Determine the (x, y) coordinate at the center of the cell enclosing the given text.  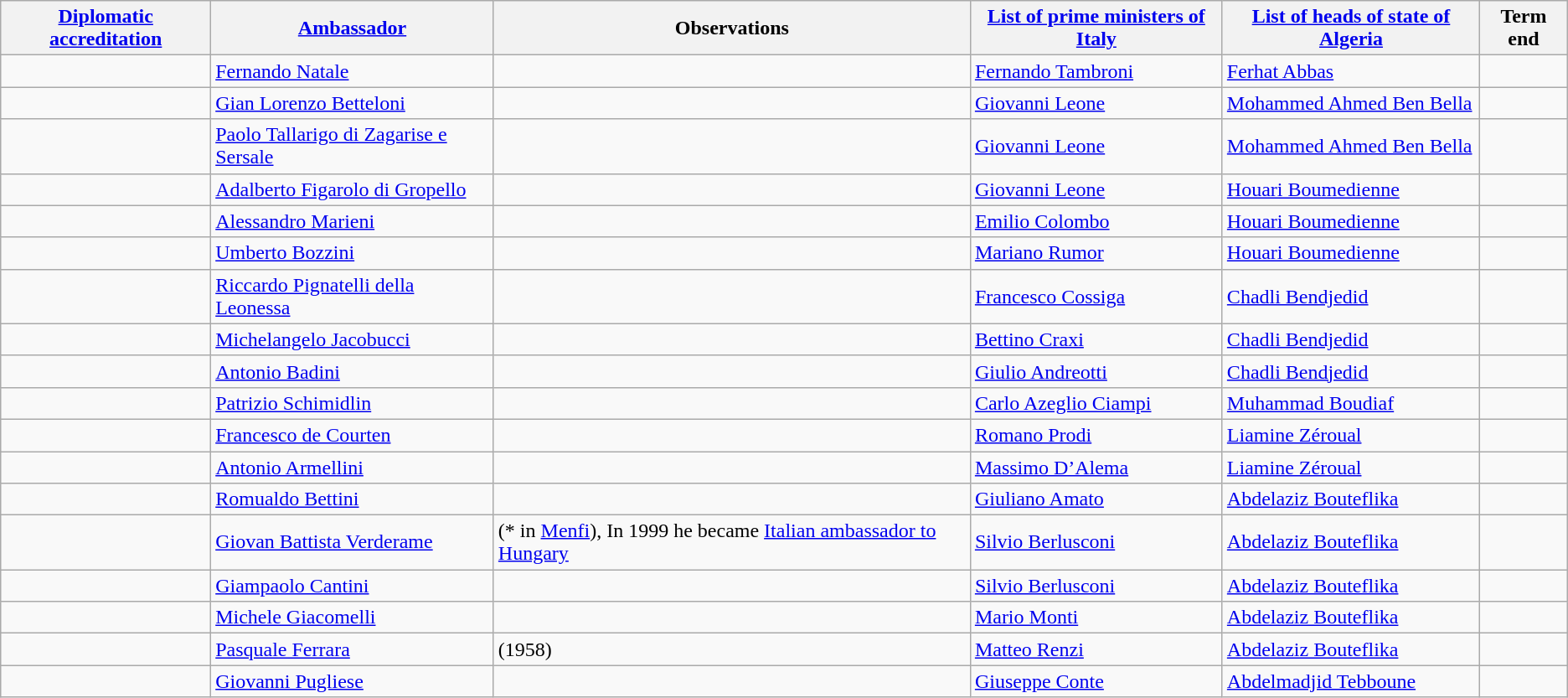
Carlo Azeglio Ciampi (1096, 403)
Observations (732, 28)
Paolo Tallarigo di Zagarise e Sersale (353, 146)
Antonio Armellini (353, 467)
Fernando Natale (353, 71)
Giovan Battista Verderame (353, 543)
Mario Monti (1096, 618)
Emilio Colombo (1096, 221)
Alessandro Marieni (353, 221)
Giuseppe Conte (1096, 681)
(1958) (732, 649)
Pasquale Ferrara (353, 649)
Giulio Andreotti (1096, 371)
Bettino Craxi (1096, 339)
Umberto Bozzini (353, 253)
Giampaolo Cantini (353, 586)
Patrizio Schimidlin (353, 403)
Giuliano Amato (1096, 499)
List of heads of state of Algeria (1350, 28)
Muhammad Boudiaf (1350, 403)
Riccardo Pignatelli della Leonessa (353, 297)
Term end (1524, 28)
Romualdo Bettini (353, 499)
Adalberto Figarolo di Gropello (353, 189)
Francesco Cossiga (1096, 297)
Diplomatic accreditation (106, 28)
Ambassador (353, 28)
Matteo Renzi (1096, 649)
Abdelmadjid Tebboune (1350, 681)
Massimo D’Alema (1096, 467)
List of prime ministers of Italy (1096, 28)
(* in Menfi), In 1999 he became Italian ambassador to Hungary (732, 543)
Mariano Rumor (1096, 253)
Gian Lorenzo Betteloni (353, 103)
Ferhat Abbas (1350, 71)
Romano Prodi (1096, 435)
Michele Giacomelli (353, 618)
Francesco de Courten (353, 435)
Giovanni Pugliese (353, 681)
Antonio Badini (353, 371)
Fernando Tambroni (1096, 71)
Michelangelo Jacobucci (353, 339)
